Scan for the cell matching the given text and deliver its [X, Y] coordinate at center. 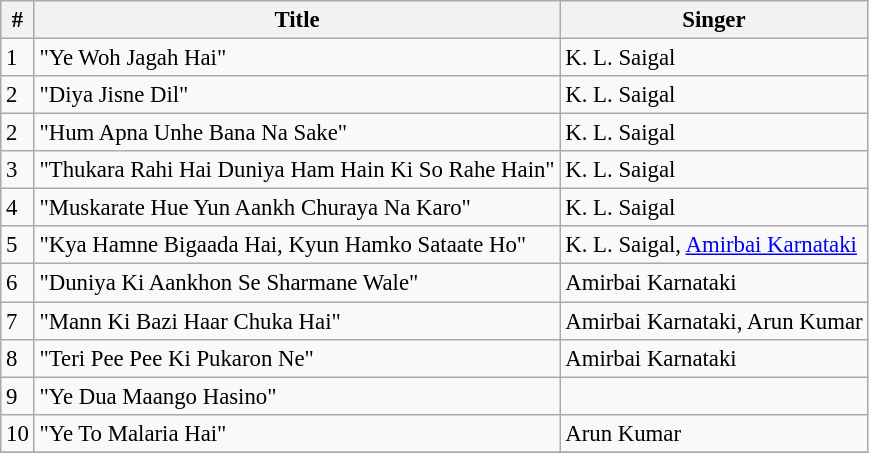
# [18, 20]
"Ye Woh Jagah Hai" [297, 58]
3 [18, 170]
Amirbai Karnataki, Arun Kumar [714, 321]
"Diya Jisne Dil" [297, 95]
4 [18, 208]
"Muskarate Hue Yun Aankh Churaya Na Karo" [297, 208]
"Teri Pee Pee Ki Pukaron Ne" [297, 358]
Singer [714, 20]
"Ye To Malaria Hai" [297, 433]
5 [18, 245]
6 [18, 283]
K. L. Saigal, Amirbai Karnataki [714, 245]
Arun Kumar [714, 433]
"Duniya Ki Aankhon Se Sharmane Wale" [297, 283]
8 [18, 358]
"Mann Ki Bazi Haar Chuka Hai" [297, 321]
"Hum Apna Unhe Bana Na Sake" [297, 133]
7 [18, 321]
Title [297, 20]
1 [18, 58]
"Ye Dua Maango Hasino" [297, 396]
9 [18, 396]
"Thukara Rahi Hai Duniya Ham Hain Ki So Rahe Hain" [297, 170]
10 [18, 433]
"Kya Hamne Bigaada Hai, Kyun Hamko Sataate Ho" [297, 245]
